Scan for the cell matching the given text and deliver its (x, y) coordinate at center. 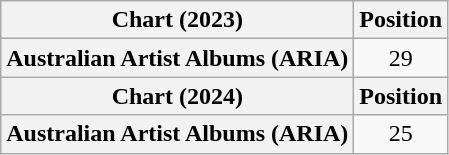
29 (401, 58)
Chart (2024) (178, 96)
Chart (2023) (178, 20)
25 (401, 134)
